Capture the cell that displays the provided text and extract its [X, Y] central coordinate. 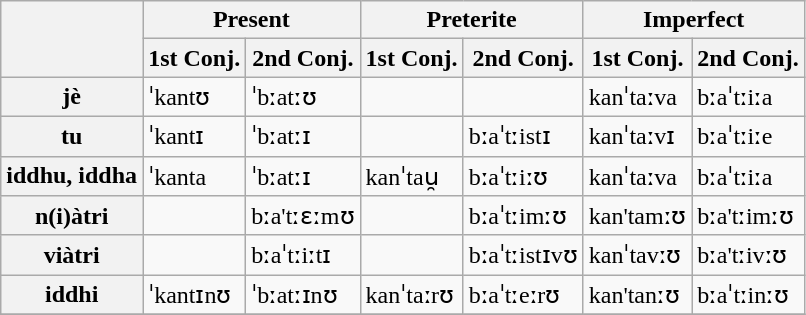
bːaˈtːiːe [748, 136]
bːaˈtːistɪ [523, 136]
ˈbːatːɪnʊ [303, 295]
bːaˈtːistɪvʊ [523, 255]
kanˈtau̯ [412, 176]
ˈkantɪnʊ [194, 295]
bːaˈtːiːʊ [523, 176]
bːa'tːivːʊ [748, 255]
ˈkanta [194, 176]
kanˈtaːvɪ [638, 136]
Present [252, 20]
kan'tamːʊ [638, 216]
tu [72, 136]
kan'tanːʊ [638, 295]
Imperfect [694, 20]
iddhu, iddha [72, 176]
ˈkantʊ [194, 97]
ˈbːatːʊ [303, 97]
bːa'tːɛːmʊ [303, 216]
n(i)àtri [72, 216]
bːaˈtːiːtɪ [303, 255]
bːa'tːimːʊ [748, 216]
kanˈtavːʊ [638, 255]
viàtri [72, 255]
Preterite [472, 20]
jè [72, 97]
iddhi [72, 295]
kanˈtaːrʊ [412, 295]
bːaˈtːimːʊ [523, 216]
ˈkantɪ [194, 136]
bːaˈtːeːrʊ [523, 295]
bːaˈtːinːʊ [748, 295]
